Provide the (x, y) coordinate of the cell's center where the given text is located.  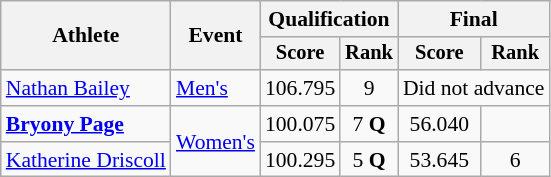
Nathan Bailey (86, 88)
Bryony Page (86, 124)
Men's (216, 88)
Final (474, 19)
9 (369, 88)
Did not advance (474, 88)
100.075 (300, 124)
Qualification (329, 19)
Women's (216, 142)
106.795 (300, 88)
Athlete (86, 36)
56.040 (440, 124)
7 Q (369, 124)
Event (216, 36)
